From the cell containing the given text, extract its center point as (X, Y) coordinate. 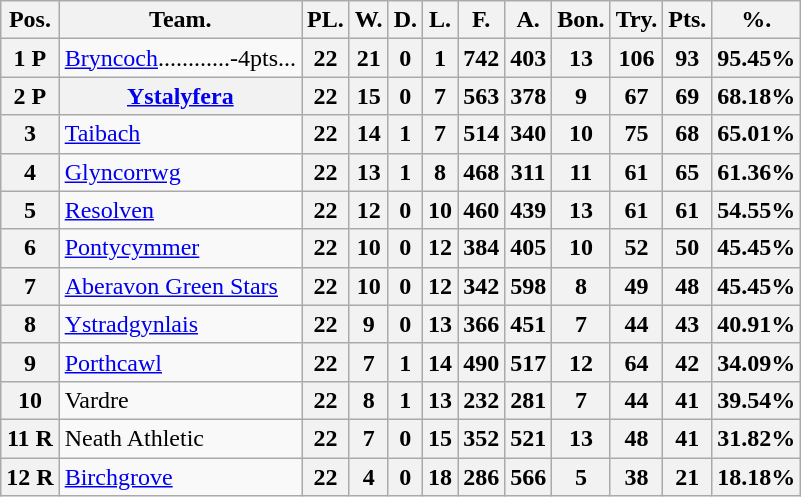
Porthcawl (180, 362)
54.55% (756, 210)
95.45% (756, 58)
6 (30, 248)
384 (482, 248)
64 (636, 362)
311 (528, 172)
106 (636, 58)
232 (482, 400)
65 (688, 172)
405 (528, 248)
2 P (30, 96)
49 (636, 286)
460 (482, 210)
12 R (30, 477)
Vardre (180, 400)
D. (405, 20)
439 (528, 210)
11 (581, 172)
Pos. (30, 20)
61.36% (756, 172)
L. (440, 20)
742 (482, 58)
Aberavon Green Stars (180, 286)
342 (482, 286)
W. (368, 20)
Pts. (688, 20)
34.09% (756, 362)
340 (528, 134)
Taibach (180, 134)
1 P (30, 58)
366 (482, 324)
93 (688, 58)
563 (482, 96)
Neath Athletic (180, 438)
514 (482, 134)
3 (30, 134)
521 (528, 438)
403 (528, 58)
378 (528, 96)
11 R (30, 438)
Team. (180, 20)
Try. (636, 20)
490 (482, 362)
468 (482, 172)
Glyncorrwg (180, 172)
286 (482, 477)
Resolven (180, 210)
281 (528, 400)
598 (528, 286)
18.18% (756, 477)
75 (636, 134)
A. (528, 20)
39.54% (756, 400)
Ystradgynlais (180, 324)
PL. (326, 20)
42 (688, 362)
%. (756, 20)
517 (528, 362)
40.91% (756, 324)
68 (688, 134)
67 (636, 96)
38 (636, 477)
18 (440, 477)
31.82% (756, 438)
52 (636, 248)
Ystalyfera (180, 96)
50 (688, 248)
Pontycymmer (180, 248)
Bryncoch............-4pts... (180, 58)
Bon. (581, 20)
65.01% (756, 134)
69 (688, 96)
352 (482, 438)
F. (482, 20)
566 (528, 477)
68.18% (756, 96)
451 (528, 324)
Birchgrove (180, 477)
43 (688, 324)
